Pinpoint the cell where the given text exists, returning its [x, y] midpoint coordinate. 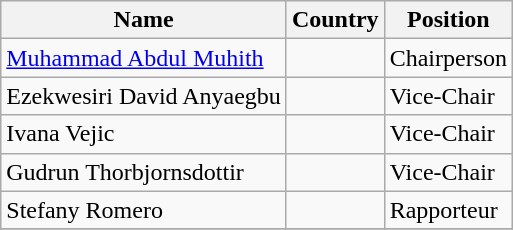
Country [335, 20]
Muhammad Abdul Muhith [144, 58]
Rapporteur [448, 210]
Ivana Vejic [144, 134]
Gudrun Thorbjornsdottir [144, 172]
Chairperson [448, 58]
Name [144, 20]
Stefany Romero [144, 210]
Position [448, 20]
Ezekwesiri David Anyaegbu [144, 96]
